From the cell containing the given text, extract its center point as (X, Y) coordinate. 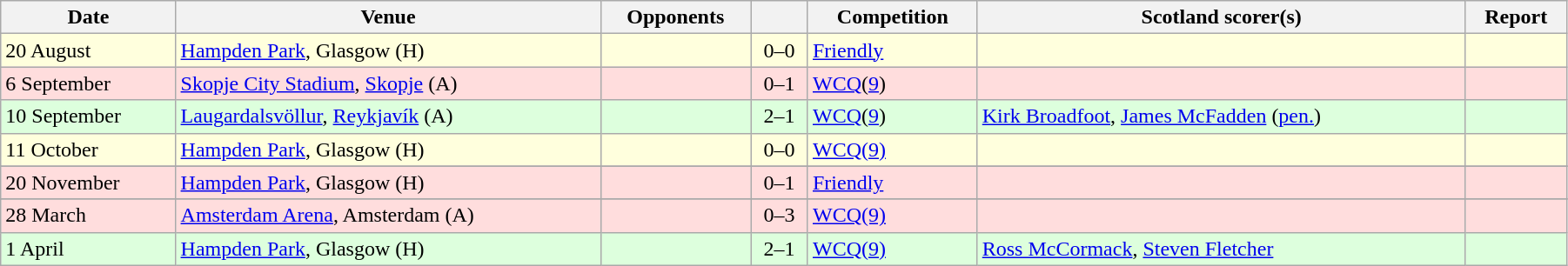
Laugardalsvöllur, Reykjavík (A) (388, 116)
11 October (89, 150)
28 March (89, 216)
Kirk Broadfoot, James McFadden (pen.) (1222, 116)
Date (89, 17)
Amsterdam Arena, Amsterdam (A) (388, 216)
10 September (89, 116)
20 November (89, 183)
Scotland scorer(s) (1222, 17)
1 April (89, 249)
Venue (388, 17)
Skopje City Stadium, Skopje (A) (388, 83)
Report (1516, 17)
20 August (89, 50)
0–3 (780, 216)
Competition (893, 17)
Opponents (675, 17)
Ross McCormack, Steven Fletcher (1222, 249)
6 September (89, 83)
